Find where the given text appears and provide that cell's center as [x, y] coordinate. 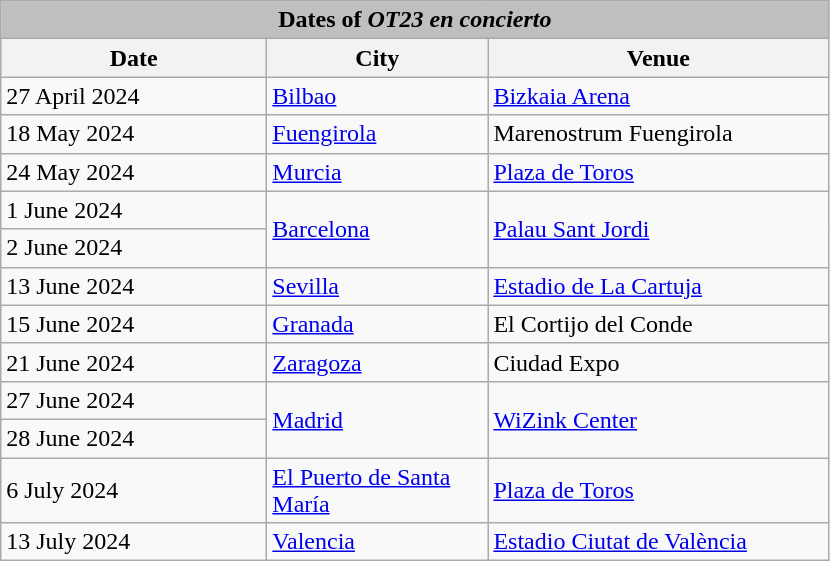
15 June 2024 [134, 324]
El Cortijo del Conde [658, 324]
WiZink Center [658, 419]
6 July 2024 [134, 490]
28 June 2024 [134, 438]
Palau Sant Jordi [658, 229]
City [378, 58]
Venue [658, 58]
24 May 2024 [134, 172]
2 June 2024 [134, 248]
Bilbao [378, 96]
13 June 2024 [134, 286]
Murcia [378, 172]
El Puerto de Santa María [378, 490]
Marenostrum Fuengirola [658, 134]
Sevilla [378, 286]
27 April 2024 [134, 96]
Madrid [378, 419]
21 June 2024 [134, 362]
Bizkaia Arena [658, 96]
Barcelona [378, 229]
1 June 2024 [134, 210]
Ciudad Expo [658, 362]
Date [134, 58]
13 July 2024 [134, 542]
18 May 2024 [134, 134]
Fuengirola [378, 134]
Valencia [378, 542]
Estadio Ciutat de València [658, 542]
Dates of OT23 en concierto [415, 20]
Granada [378, 324]
Estadio de La Cartuja [658, 286]
Zaragoza [378, 362]
27 June 2024 [134, 400]
